Scan for the cell matching the given text and deliver its (x, y) coordinate at center. 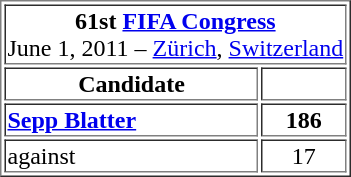
against (131, 156)
61st FIFA CongressJune 1, 2011 – Zürich, Switzerland (175, 34)
Sepp Blatter (131, 120)
17 (304, 156)
Candidate (131, 84)
186 (304, 120)
